Determine the (X, Y) coordinate at the center of the cell enclosing the given text.  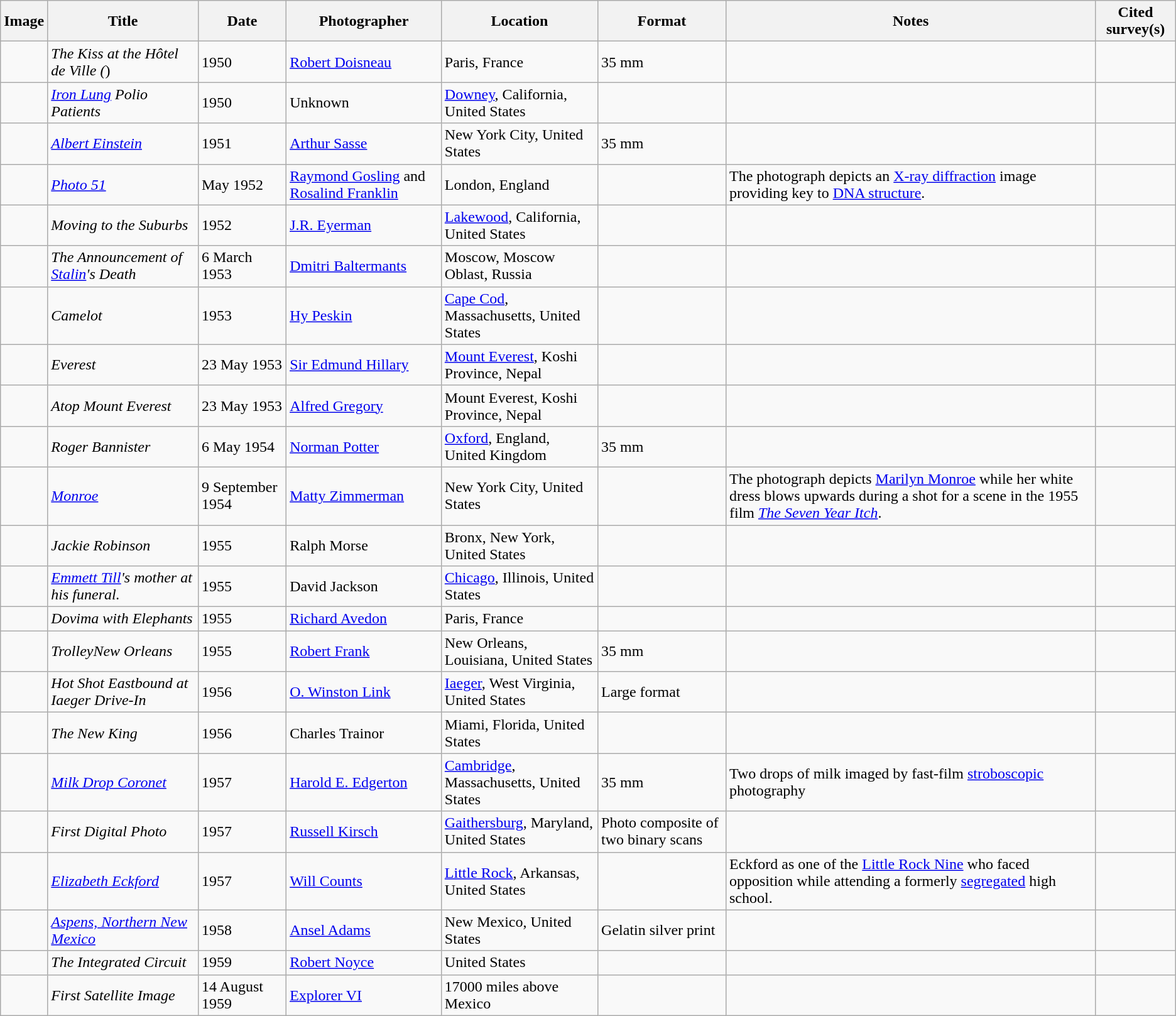
TrolleyNew Orleans (123, 651)
First Digital Photo (123, 832)
Cited survey(s) (1136, 21)
The Integrated Circuit (123, 963)
David Jackson (364, 587)
6 May 1954 (242, 446)
Photographer (364, 21)
Two drops of milk imaged by fast-film stroboscopic photography (910, 782)
Hot Shot Eastbound at Iaeger Drive‐In (123, 692)
Robert Frank (364, 651)
Lakewood, California, United States (519, 225)
Atop Mount Everest (123, 406)
The Announcement of Stalin's Death (123, 266)
17000 miles above Mexico (519, 995)
1953 (242, 315)
Alfred Gregory (364, 406)
Gelatin silver print (662, 930)
1959 (242, 963)
Title (123, 21)
Little Rock, Arkansas, United States (519, 881)
Matty Zimmerman (364, 496)
Notes (910, 21)
Sir Edmund Hillary (364, 364)
Explorer VI (364, 995)
Norman Potter (364, 446)
Charles Trainor (364, 733)
May 1952 (242, 185)
The photograph depicts an X-ray diffraction image providing key to DNA structure. (910, 185)
1952 (242, 225)
Moving to the Suburbs (123, 225)
1951 (242, 143)
The Kiss at the Hôtel de Ville () (123, 62)
Gaithersburg, Maryland, United States (519, 832)
Large format (662, 692)
Oxford, England, United Kingdom (519, 446)
Hy Peskin (364, 315)
O. Winston Link (364, 692)
Albert Einstein (123, 143)
6 March 1953 (242, 266)
London, England (519, 185)
Unknown (364, 103)
New Orleans, Louisiana, United States (519, 651)
Ansel Adams (364, 930)
1958 (242, 930)
Dovima with Elephants (123, 619)
Elizabeth Eckford (123, 881)
Jackie Robinson (123, 545)
Monroe (123, 496)
Russell Kirsch (364, 832)
Camelot (123, 315)
Dmitri Baltermants (364, 266)
Will Counts (364, 881)
Richard Avedon (364, 619)
Roger Bannister (123, 446)
Robert Doisneau (364, 62)
Downey, California, United States (519, 103)
Robert Noyce (364, 963)
Miami, Florida, United States (519, 733)
Iron Lung Polio Patients (123, 103)
Ralph Morse (364, 545)
New Mexico, United States (519, 930)
Image (24, 21)
First Satellite Image (123, 995)
Milk Drop Coronet (123, 782)
Moscow, Moscow Oblast, Russia (519, 266)
Cape Cod, Massachusetts, United States (519, 315)
Date (242, 21)
Location (519, 21)
United States (519, 963)
Iaeger, West Virginia, United States (519, 692)
Chicago, Illinois, United States (519, 587)
Raymond Gosling and Rosalind Franklin (364, 185)
Format (662, 21)
14 August 1959 (242, 995)
Harold E. Edgerton (364, 782)
9 September 1954 (242, 496)
Eckford as one of the Little Rock Nine who faced opposition while attending a formerly segregated high school. (910, 881)
The photograph depicts Marilyn Monroe while her white dress blows upwards during a shot for a scene in the 1955 film The Seven Year Itch. (910, 496)
Emmett Till's mother at his funeral. (123, 587)
The New King (123, 733)
J.R. Eyerman (364, 225)
Aspens, Northern New Mexico (123, 930)
Bronx, New York, United States (519, 545)
Arthur Sasse (364, 143)
Photo composite of two binary scans (662, 832)
Everest (123, 364)
Cambridge, Massachusetts, United States (519, 782)
Photo 51 (123, 185)
